Identify which cell holds the provided text, then report its (x, y) central coordinate. 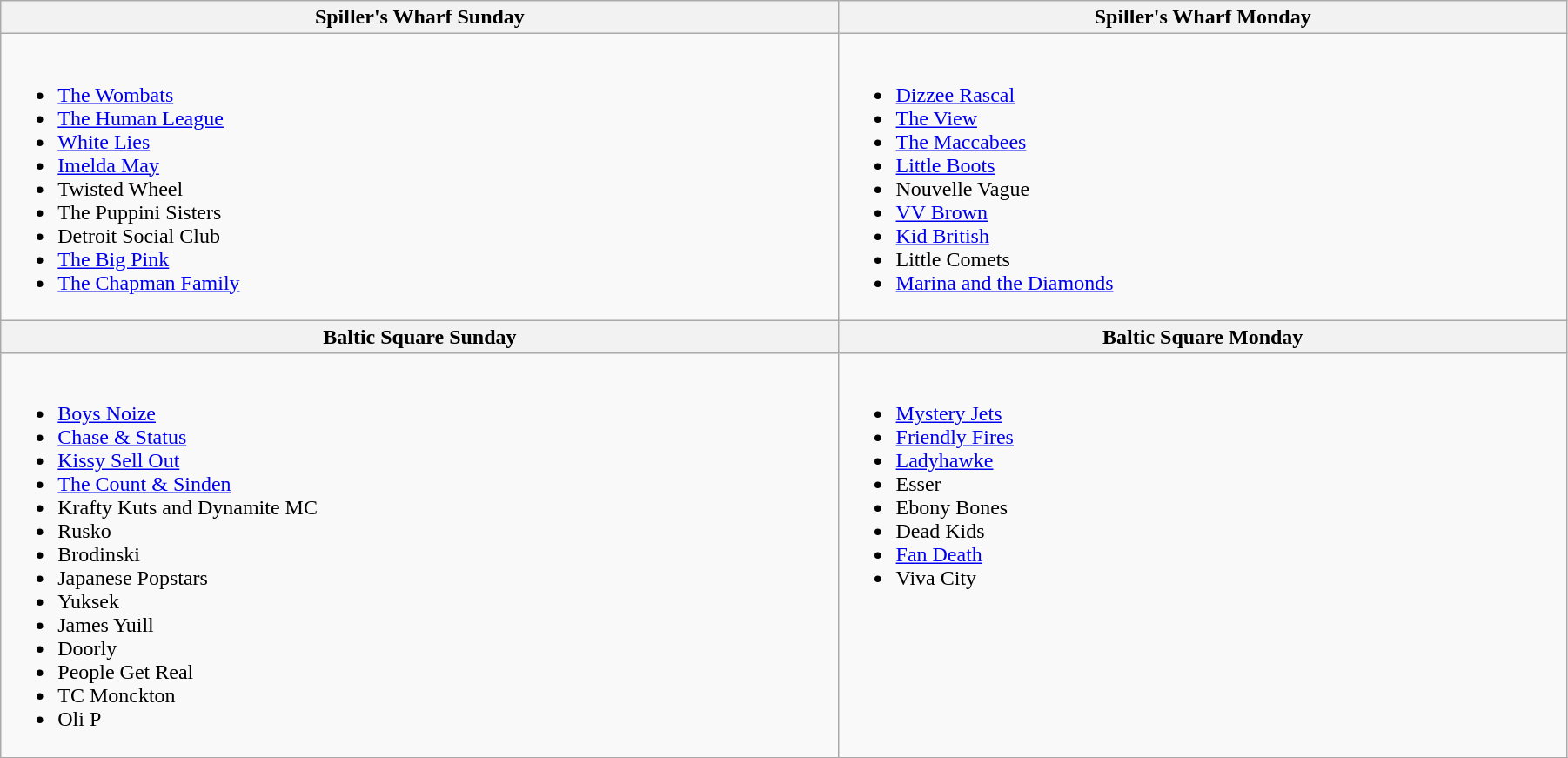
Mystery JetsFriendly FiresLadyhawkeEsserEbony BonesDead KidsFan DeathViva City (1203, 555)
Dizzee RascalThe ViewThe MaccabeesLittle BootsNouvelle VagueVV BrownKid BritishLittle CometsMarina and the Diamonds (1203, 178)
The WombatsThe Human LeagueWhite LiesImelda MayTwisted WheelThe Puppini SistersDetroit Social ClubThe Big PinkThe Chapman Family (419, 178)
Baltic Square Sunday (419, 337)
Spiller's Wharf Monday (1203, 17)
Baltic Square Monday (1203, 337)
Spiller's Wharf Sunday (419, 17)
